Capture the cell that displays the provided text and extract its (x, y) central coordinate. 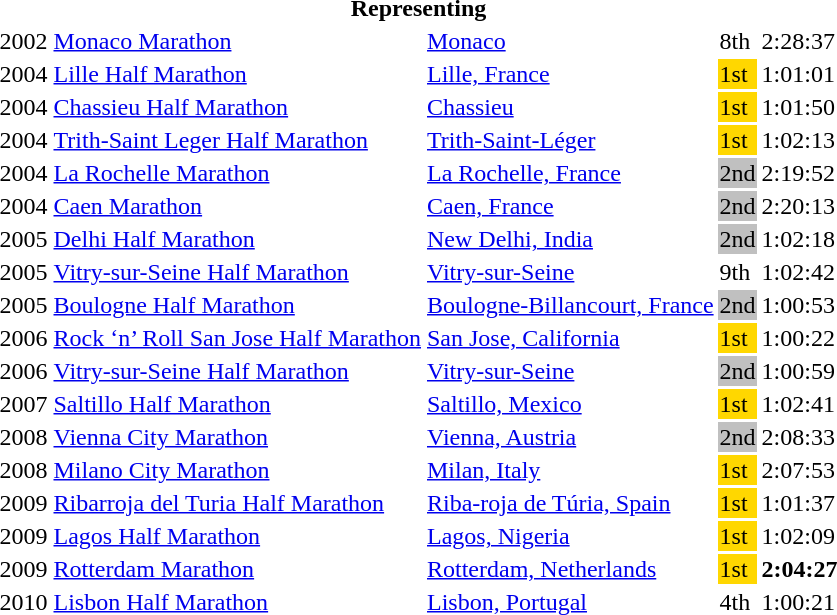
Rotterdam, Netherlands (571, 569)
La Rochelle Marathon (237, 173)
Riba-roja de Túria, Spain (571, 503)
Lagos Half Marathon (237, 536)
8th (738, 41)
La Rochelle, France (571, 173)
9th (738, 272)
Rotterdam Marathon (237, 569)
Delhi Half Marathon (237, 239)
Milan, Italy (571, 470)
New Delhi, India (571, 239)
Saltillo Half Marathon (237, 404)
San Jose, California (571, 338)
Monaco Marathon (237, 41)
Ribarroja del Turia Half Marathon (237, 503)
Caen, France (571, 206)
Boulogne-Billancourt, France (571, 305)
Trith-Saint Leger Half Marathon (237, 140)
Lagos, Nigeria (571, 536)
Boulogne Half Marathon (237, 305)
Trith-Saint-Léger (571, 140)
Lille, France (571, 74)
Lille Half Marathon (237, 74)
Chassieu (571, 107)
Chassieu Half Marathon (237, 107)
Rock ‘n’ Roll San Jose Half Marathon (237, 338)
Milano City Marathon (237, 470)
Monaco (571, 41)
Vienna, Austria (571, 437)
Saltillo, Mexico (571, 404)
Caen Marathon (237, 206)
Vienna City Marathon (237, 437)
